Extract the (x, y) coordinate from the center of the cell holding the provided text.  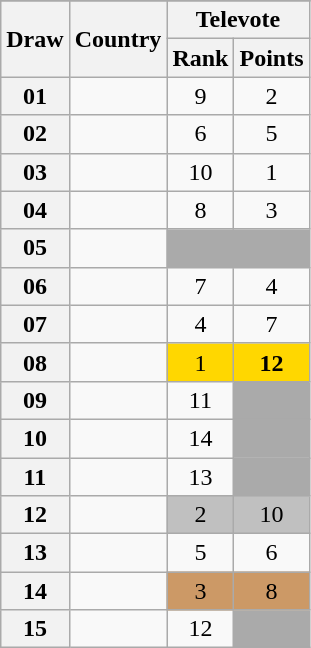
Draw (35, 39)
15 (35, 629)
01 (35, 96)
06 (35, 286)
Country (118, 39)
03 (35, 172)
07 (35, 324)
Televote (238, 20)
9 (200, 96)
09 (35, 400)
04 (35, 210)
Rank (200, 58)
Points (272, 58)
02 (35, 134)
05 (35, 248)
08 (35, 362)
